Pinpoint the cell where the given text exists, returning its [x, y] midpoint coordinate. 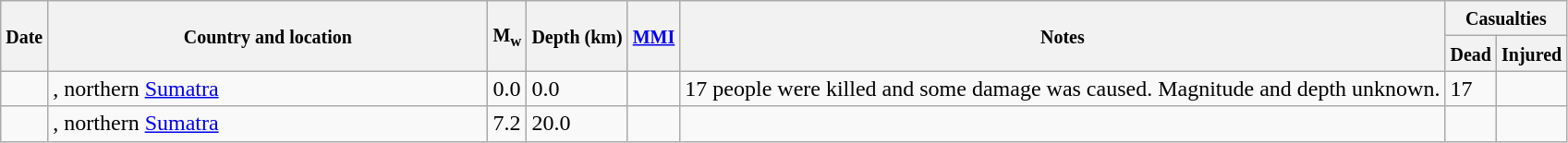
Dead [1471, 54]
MMI [654, 36]
Injured [1531, 54]
17 [1471, 89]
20.0 [577, 124]
Mw [507, 36]
Date [24, 36]
Depth (km) [577, 36]
Casualties [1506, 18]
7.2 [507, 124]
Notes [1063, 36]
17 people were killed and some damage was caused. Magnitude and depth unknown. [1063, 89]
Country and location [268, 36]
